For the text-containing cell, return its midpoint in [x, y] coordinate format. 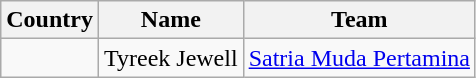
Satria Muda Pertamina [359, 58]
Team [359, 20]
Name [170, 20]
Tyreek Jewell [170, 58]
Country [50, 20]
